For the text-containing cell, return its midpoint in [X, Y] coordinate format. 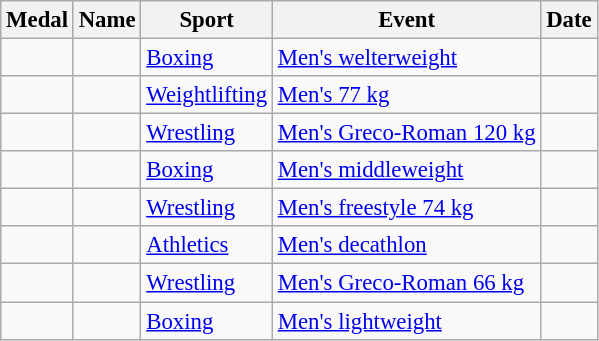
Men's freestyle 74 kg [406, 208]
Date [569, 20]
Event [406, 20]
Men's lightweight [406, 321]
Weightlifting [207, 95]
Men's welterweight [406, 58]
Men's Greco-Roman 120 kg [406, 133]
Medal [38, 20]
Name [107, 20]
Men's 77 kg [406, 95]
Men's middleweight [406, 170]
Men's Greco-Roman 66 kg [406, 283]
Sport [207, 20]
Men's decathlon [406, 245]
Athletics [207, 245]
